Extract the (X, Y) coordinate from the center of the cell holding the provided text.  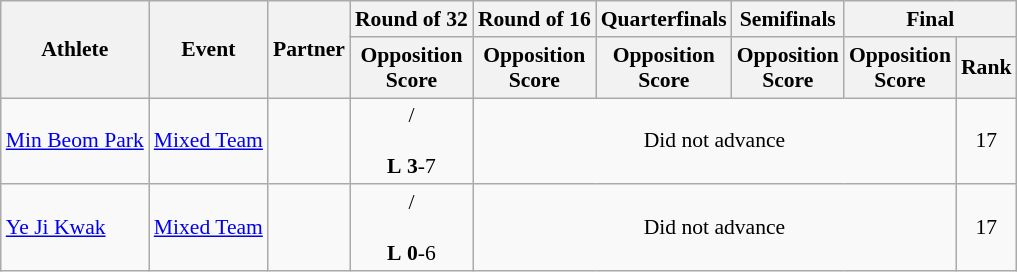
Quarterfinals (664, 19)
Round of 16 (534, 19)
Ye Ji Kwak (75, 228)
Rank (986, 68)
/ L 3-7 (412, 142)
/ L 0-6 (412, 228)
Athlete (75, 50)
Round of 32 (412, 19)
Partner (309, 50)
Min Beom Park (75, 142)
Semifinals (788, 19)
Final (930, 19)
Event (208, 50)
